Identify which cell holds the provided text, then report its [x, y] central coordinate. 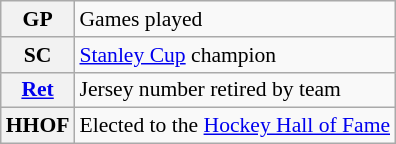
SC [38, 55]
Ret [38, 90]
Stanley Cup champion [234, 55]
Games played [234, 19]
Jersey number retired by team [234, 90]
Elected to the Hockey Hall of Fame [234, 126]
GP [38, 19]
HHOF [38, 126]
